Pinpoint the cell where the given text exists, returning its (x, y) midpoint coordinate. 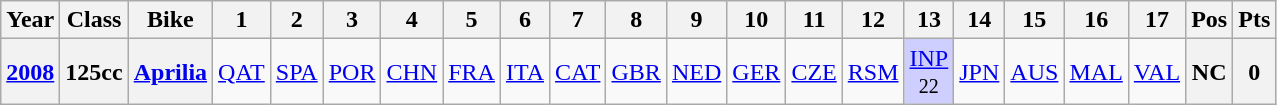
0 (1254, 72)
VAL (1156, 72)
11 (814, 20)
2008 (30, 72)
16 (1096, 20)
15 (1034, 20)
2 (296, 20)
POR (352, 72)
1 (242, 20)
6 (524, 20)
AUS (1034, 72)
Class (94, 20)
13 (929, 20)
QAT (242, 72)
NED (696, 72)
17 (1156, 20)
125cc (94, 72)
Bike (170, 20)
9 (696, 20)
12 (873, 20)
SPA (296, 72)
RSM (873, 72)
CHN (412, 72)
Aprilia (170, 72)
ITA (524, 72)
JPN (980, 72)
MAL (1096, 72)
GER (756, 72)
FRA (472, 72)
7 (578, 20)
14 (980, 20)
CZE (814, 72)
Pos (1210, 20)
5 (472, 20)
8 (636, 20)
Year (30, 20)
NC (1210, 72)
4 (412, 20)
INP22 (929, 72)
GBR (636, 72)
Pts (1254, 20)
3 (352, 20)
10 (756, 20)
CAT (578, 72)
